Pinpoint the cell where the given text exists, returning its (x, y) midpoint coordinate. 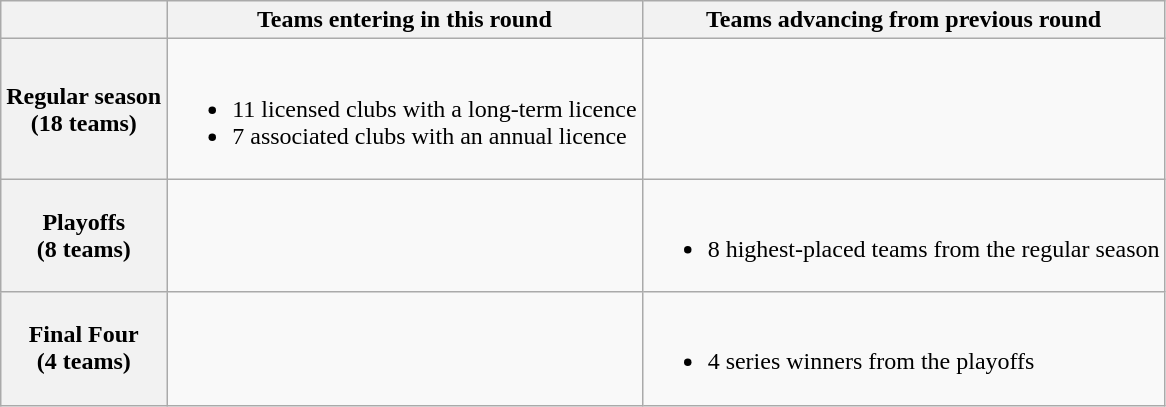
8 highest-placed teams from the regular season (904, 236)
Playoffs(8 teams) (84, 236)
Teams advancing from previous round (904, 20)
4 series winners from the playoffs (904, 348)
11 licensed clubs with a long-term licence7 associated clubs with an annual licence (404, 109)
Regular season(18 teams) (84, 109)
Teams entering in this round (404, 20)
Final Four(4 teams) (84, 348)
